Search for the cell housing the specified text and yield its (X, Y) center coordinate. 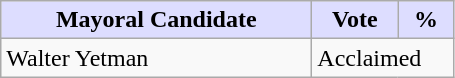
% (426, 20)
Vote (355, 20)
Mayoral Candidate (156, 20)
Acclaimed (383, 58)
Walter Yetman (156, 58)
